From the cell containing the given text, extract its center point as [X, Y] coordinate. 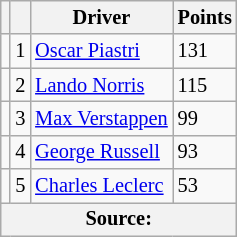
Oscar Piastri [101, 51]
Source: [119, 219]
5 [20, 186]
131 [205, 51]
99 [205, 118]
4 [20, 152]
93 [205, 152]
53 [205, 186]
Max Verstappen [101, 118]
Charles Leclerc [101, 186]
Points [205, 17]
Driver [101, 17]
3 [20, 118]
115 [205, 85]
2 [20, 85]
Lando Norris [101, 85]
George Russell [101, 152]
1 [20, 51]
